Scan for the cell matching the given text and deliver its [X, Y] coordinate at center. 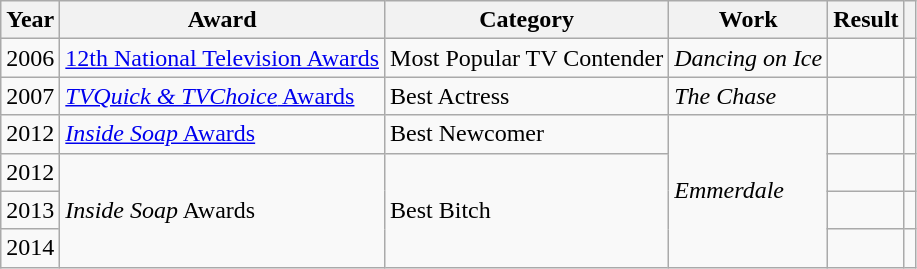
Best Bitch [527, 210]
The Chase [748, 96]
Category [527, 20]
Most Popular TV Contender [527, 58]
Result [866, 20]
2013 [30, 210]
12th National Television Awards [222, 58]
2006 [30, 58]
Emmerdale [748, 191]
Award [222, 20]
2014 [30, 248]
Best Newcomer [527, 134]
2007 [30, 96]
Dancing on Ice [748, 58]
Best Actress [527, 96]
Year [30, 20]
Work [748, 20]
TVQuick & TVChoice Awards [222, 96]
